Return the (x, y) coordinate for the center point of the cell that contains the specified text.  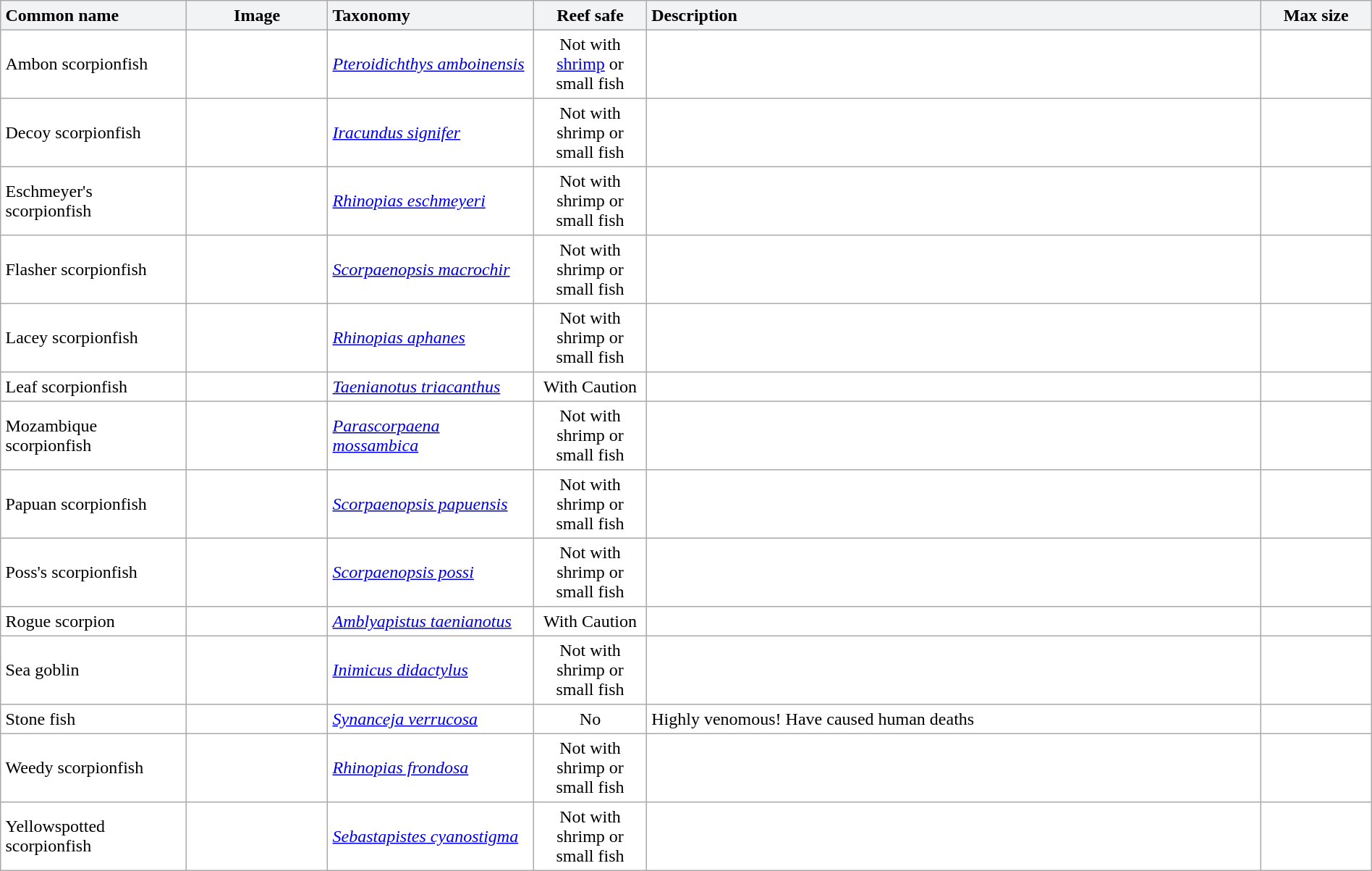
Taxonomy (431, 15)
Parascorpaena mossambica (431, 435)
Sebastapistes cyanostigma (431, 836)
Pteroidichthys amboinensis (431, 64)
Scorpaenopsis papuensis (431, 504)
Iracundus signifer (431, 132)
Decoy scorpionfish (94, 132)
Amblyapistus taenianotus (431, 621)
Leaf scorpionfish (94, 387)
Rhinopias aphanes (431, 337)
Yellowspotted scorpionfish (94, 836)
Synanceja verrucosa (431, 719)
Highly venomous! Have caused human deaths (954, 719)
Rhinopias frondosa (431, 767)
Max size (1316, 15)
Eschmeyer's scorpionfish (94, 201)
Scorpaenopsis possi (431, 572)
Rogue scorpion (94, 621)
Sea goblin (94, 670)
Stone fish (94, 719)
Mozambique scorpionfish (94, 435)
Papuan scorpionfish (94, 504)
Lacey scorpionfish (94, 337)
Scorpaenopsis macrochir (431, 269)
Inimicus didactylus (431, 670)
Poss's scorpionfish (94, 572)
Weedy scorpionfish (94, 767)
Common name (94, 15)
Flasher scorpionfish (94, 269)
Reef safe (590, 15)
Description (954, 15)
Image (256, 15)
No (590, 719)
Ambon scorpionfish (94, 64)
Rhinopias eschmeyeri (431, 201)
Taenianotus triacanthus (431, 387)
